Determine the [X, Y] coordinate at the center of the cell enclosing the given text.  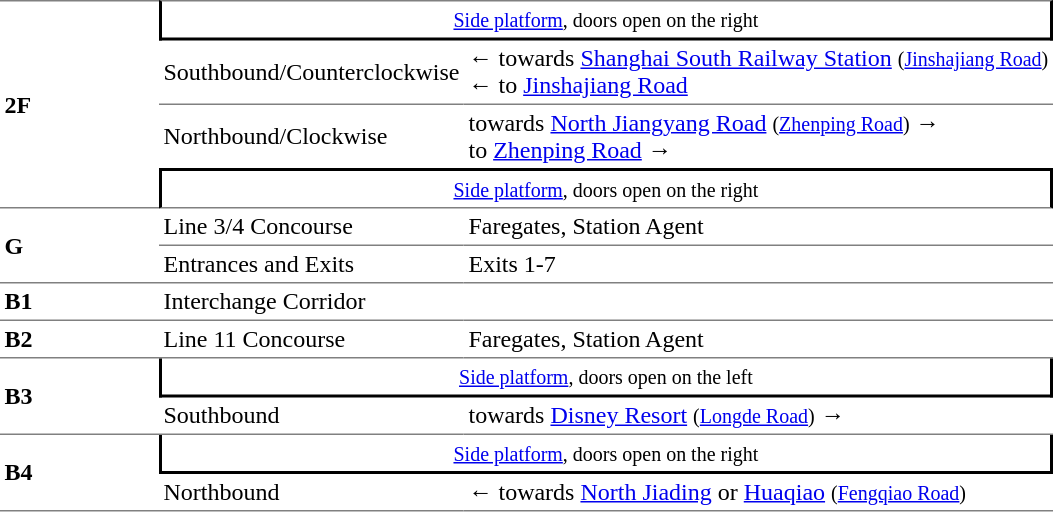
Southbound/Counterclockwise [312, 72]
Southbound [312, 417]
Entrances and Exits [312, 265]
towards North Jiangyang Road (Zhenping Road) → to Zhenping Road → [758, 136]
B1 [80, 303]
2F [80, 104]
B3 [80, 396]
G [80, 246]
towards Disney Resort (Longde Road) → [758, 417]
B2 [80, 340]
Line 11 Concourse [312, 340]
Exits 1-7 [758, 265]
Northbound/Clockwise [312, 136]
Side platform, doors open on the left [606, 378]
Northbound [312, 493]
B4 [80, 473]
← towards North Jiading or Huaqiao (Fengqiao Road) [758, 493]
Interchange Corridor [312, 303]
← towards Shanghai South Railway Station (Jinshajiang Road)← to Jinshajiang Road [758, 72]
Line 3/4 Concourse [312, 227]
